Extract the (X, Y) coordinate from the center of the cell holding the provided text.  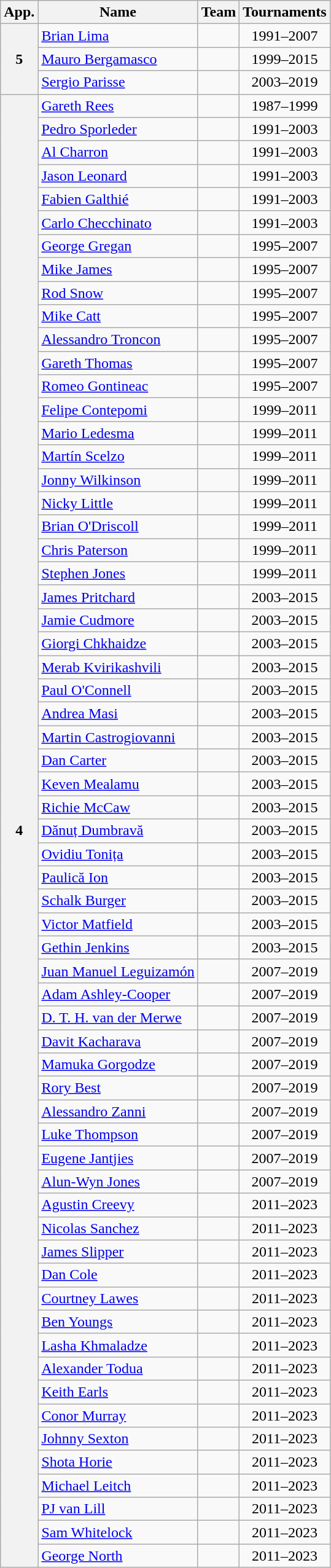
1987–1999 (285, 106)
Lasha Khmaladze (118, 1345)
Richie McCaw (118, 807)
Mamuka Gorgodze (118, 1065)
George North (118, 1556)
Luke Thompson (118, 1135)
Gethin Jenkins (118, 947)
James Slipper (118, 1252)
Stephen Jones (118, 573)
Rod Snow (118, 293)
Martín Scelzo (118, 457)
Alessandro Zanni (118, 1111)
Jonny Wilkinson (118, 480)
Mauro Bergamasco (118, 59)
Rory Best (118, 1088)
Agustin Creevy (118, 1205)
5 (20, 59)
1991–2007 (285, 36)
Sam Whitelock (118, 1532)
James Pritchard (118, 597)
Keven Mealamu (118, 784)
D. T. H. van der Merwe (118, 1017)
Eugene Jantjies (118, 1158)
Johnny Sexton (118, 1439)
Chris Paterson (118, 550)
Romeo Gontineac (118, 386)
Team (219, 12)
Mike Catt (118, 316)
Brian O'Driscoll (118, 527)
Jamie Cudmore (118, 620)
Alun-Wyn Jones (118, 1182)
App. (20, 12)
Sergio Parisse (118, 82)
Alessandro Troncon (118, 340)
Tournaments (285, 12)
Brian Lima (118, 36)
Dan Carter (118, 761)
Paulică Ion (118, 877)
Al Charron (118, 152)
Merab Kvirikashvili (118, 667)
Name (118, 12)
Fabien Galthié (118, 199)
Mike James (118, 269)
Alexander Todua (118, 1368)
4 (20, 831)
Pedro Sporleder (118, 129)
PJ van Lill (118, 1509)
2003–2019 (285, 82)
Davit Kacharava (118, 1041)
Martin Castrogiovanni (118, 737)
Keith Earls (118, 1392)
Adam Ashley-Cooper (118, 994)
Dănuț Dumbravă (118, 831)
Conor Murray (118, 1415)
Victor Matfield (118, 924)
Michael Leitch (118, 1486)
Juan Manuel Leguizamón (118, 971)
1999–2015 (285, 59)
Ben Youngs (118, 1322)
Paul O'Connell (118, 691)
George Gregan (118, 246)
Carlo Checchinato (118, 222)
Dan Cole (118, 1275)
Schalk Burger (118, 901)
Nicolas Sanchez (118, 1228)
Ovidiu Tonița (118, 854)
Courtney Lawes (118, 1298)
Jason Leonard (118, 176)
Andrea Masi (118, 714)
Giorgi Chkhaidze (118, 643)
Mario Ledesma (118, 433)
Felipe Contepomi (118, 410)
Shota Horie (118, 1462)
Nicky Little (118, 503)
Gareth Thomas (118, 363)
Gareth Rees (118, 106)
